Provide the [X, Y] coordinate of the cell's center where the given text is located.  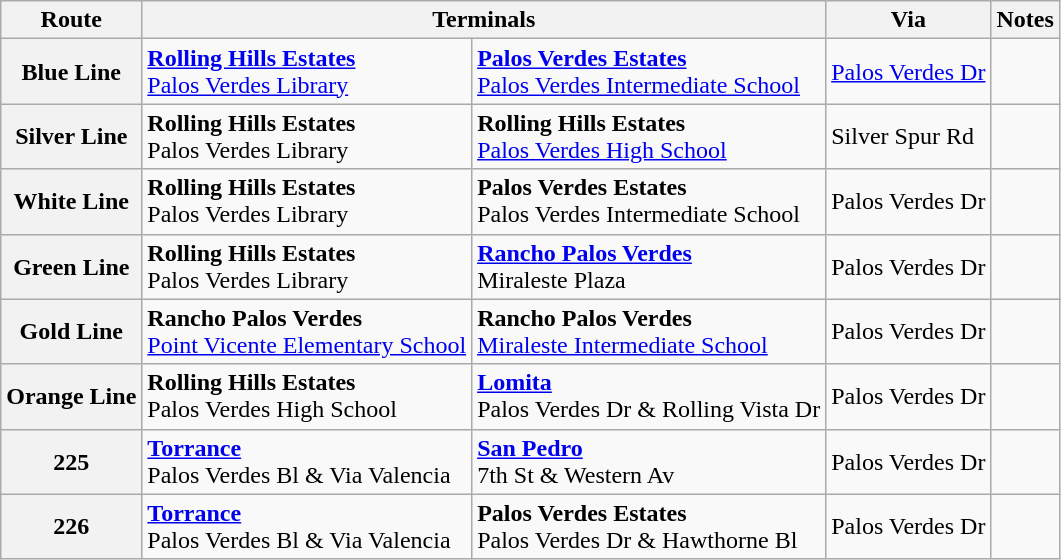
Silver Spur Rd [908, 136]
Blue Line [72, 72]
Lomita Palos Verdes Dr & Rolling Vista Dr [649, 396]
Palos Verdes Estates Palos Verdes Dr & Hawthorne Bl [649, 526]
225 [72, 462]
Rancho Palos Verdes Miraleste Intermediate School [649, 332]
Rancho Palos Verdes Miraleste Plaza [649, 266]
Gold Line [72, 332]
Terminals [484, 20]
Orange Line [72, 396]
Green Line [72, 266]
San Pedro 7th St & Western Av [649, 462]
Silver Line [72, 136]
Rancho Palos Verdes Point Vicente Elementary School [307, 332]
Notes [1025, 20]
226 [72, 526]
Via [908, 20]
White Line [72, 202]
Route [72, 20]
